Provide the (x, y) coordinate of the cell's center where the given text is located.  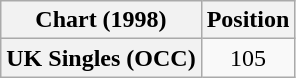
105 (248, 58)
Chart (1998) (101, 20)
Position (248, 20)
UK Singles (OCC) (101, 58)
